Pinpoint the cell where the given text exists, returning its [X, Y] midpoint coordinate. 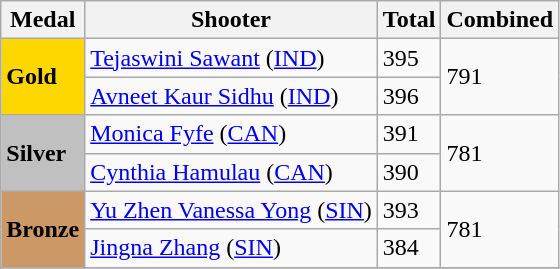
Avneet Kaur Sidhu (IND) [232, 96]
390 [409, 172]
393 [409, 210]
Cynthia Hamulau (CAN) [232, 172]
Bronze [43, 229]
391 [409, 134]
Total [409, 20]
395 [409, 58]
Shooter [232, 20]
Medal [43, 20]
Yu Zhen Vanessa Yong (SIN) [232, 210]
Gold [43, 77]
Jingna Zhang (SIN) [232, 248]
Combined [500, 20]
Tejaswini Sawant (IND) [232, 58]
384 [409, 248]
Monica Fyfe (CAN) [232, 134]
Silver [43, 153]
791 [500, 77]
396 [409, 96]
